Capture the cell that displays the provided text and extract its (x, y) central coordinate. 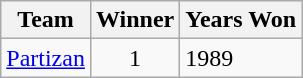
Years Won (241, 20)
Team (46, 20)
1989 (241, 58)
Winner (134, 20)
Partizan (46, 58)
1 (134, 58)
